Determine the [X, Y] coordinate at the center of the cell enclosing the given text.  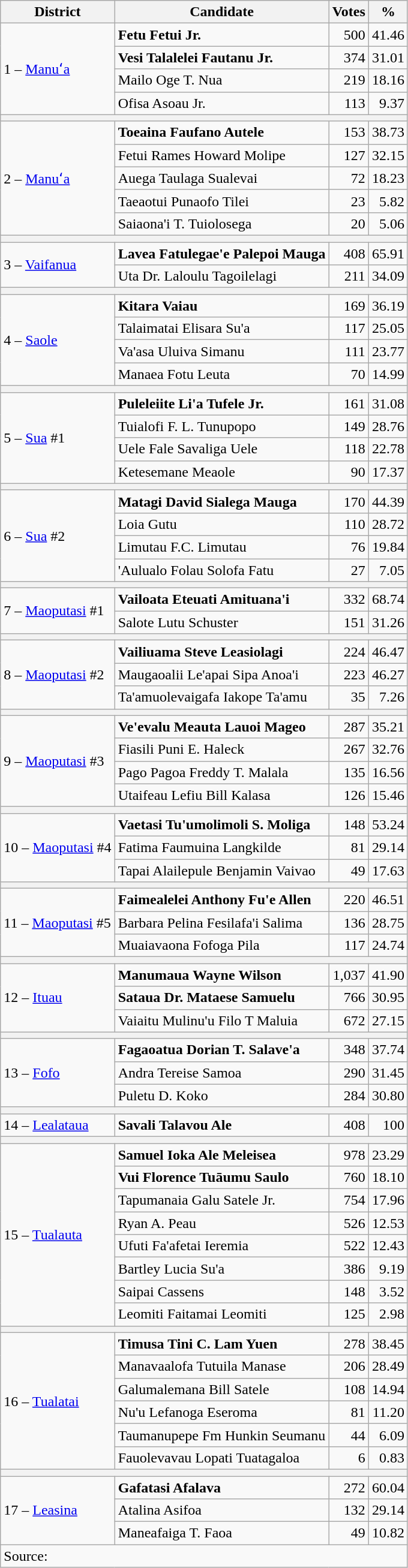
Auega Taulaga Sualevai [222, 178]
17.96 [388, 1200]
12.53 [388, 1223]
28.76 [388, 426]
14 – Lealataua [58, 1125]
12.43 [388, 1246]
Saipai Cassens [222, 1292]
24.74 [388, 946]
219 [349, 80]
41.90 [388, 975]
978 [349, 1154]
Fauolevavau Lopati Tuatagaloa [222, 1458]
18.10 [388, 1178]
110 [349, 524]
12 – Ituau [58, 998]
153 [349, 133]
127 [349, 155]
Savali Talavou Ale [222, 1125]
169 [349, 306]
Andra Tereise Samoa [222, 1073]
7.26 [388, 697]
68.74 [388, 600]
31.45 [388, 1073]
28.49 [388, 1367]
44.39 [388, 501]
44 [349, 1435]
754 [349, 1200]
19.84 [388, 547]
Tuialofi F. L. Tunupopo [222, 426]
278 [349, 1344]
170 [349, 501]
28.72 [388, 524]
672 [349, 1021]
526 [349, 1223]
126 [349, 795]
34.09 [388, 276]
4 – Saole [58, 340]
28.75 [388, 923]
Saiaona'i T. Tuiolosega [222, 224]
53.24 [388, 824]
Kitara Vaiau [222, 306]
17.37 [388, 472]
8 – Maoputasi #2 [58, 675]
Mailo Oge T. Nua [222, 80]
Puleleiite Li'a Tufele Jr. [222, 404]
6 [349, 1458]
Manumaua Wayne Wilson [222, 975]
Nu'u Lefanoga Eseroma [222, 1412]
223 [349, 675]
9.19 [388, 1269]
Vui Florence Tuāumu Saulo [222, 1178]
284 [349, 1096]
272 [349, 1488]
206 [349, 1367]
136 [349, 923]
38.73 [388, 133]
46.27 [388, 675]
Candidate [222, 12]
Ta'amuolevaigafa Iakope Ta'amu [222, 697]
6.09 [388, 1435]
Faimealelei Anthony Fu'e Allen [222, 900]
18.16 [388, 80]
Lavea Fatulegae'e Palepoi Mauga [222, 254]
Bartley Lucia Su'a [222, 1269]
31.01 [388, 58]
386 [349, 1269]
46.47 [388, 652]
Manaea Fotu Leuta [222, 374]
46.51 [388, 900]
16.56 [388, 772]
30.95 [388, 998]
Leomiti Faitamai Leomiti [222, 1314]
267 [349, 750]
Matagi David Sialega Mauga [222, 501]
37.74 [388, 1050]
31.26 [388, 622]
Fetu Fetui Jr. [222, 35]
161 [349, 404]
Timusa Tini C. Lam Yuen [222, 1344]
Maugaoalii Le'apai Sipa Anoa'i [222, 675]
7.05 [388, 570]
27.15 [388, 1021]
100 [388, 1125]
Gafatasi Afalava [222, 1488]
760 [349, 1178]
5.06 [388, 224]
32.76 [388, 750]
Fetui Rames Howard Molipe [222, 155]
2.98 [388, 1314]
Fagaoatua Dorian T. Salave'a [222, 1050]
17.63 [388, 870]
211 [349, 276]
Vailiuama Steve Leasiolagi [222, 652]
Fiasili Puni E. Haleck [222, 750]
Sataua Dr. Mataese Samuelu [222, 998]
14.99 [388, 374]
348 [349, 1050]
374 [349, 58]
766 [349, 998]
Fatima Faumuina Langkilde [222, 847]
20 [349, 224]
15.46 [388, 795]
70 [349, 374]
118 [349, 449]
District [58, 12]
13 – Fofo [58, 1073]
76 [349, 547]
Galumalemana Bill Satele [222, 1389]
108 [349, 1389]
60.04 [388, 1488]
Loia Gutu [222, 524]
111 [349, 351]
220 [349, 900]
9 – Maoputasi #3 [58, 761]
Source: [204, 1556]
1,037 [349, 975]
Va'asa Uluiva Simanu [222, 351]
7 – Maoputasi #1 [58, 611]
Votes [349, 12]
151 [349, 622]
Vailoata Eteuati Amituana'i [222, 600]
Ve'evalu Meauta Lauoi Mageo [222, 727]
11 – Maoputasi #5 [58, 923]
36.19 [388, 306]
65.91 [388, 254]
0.83 [388, 1458]
332 [349, 600]
Salote Lutu Schuster [222, 622]
135 [349, 772]
1 – Manuʻa [58, 69]
Pago Pagoa Freddy T. Malala [222, 772]
Manavaalofa Tutuila Manase [222, 1367]
5 – Sua #1 [58, 438]
Utaifeau Lefiu Bill Kalasa [222, 795]
290 [349, 1073]
35.21 [388, 727]
30.80 [388, 1096]
25.05 [388, 329]
Limutau F.C. Limutau [222, 547]
27 [349, 570]
149 [349, 426]
Atalina Asifoa [222, 1510]
125 [349, 1314]
'Aulualo Folau Solofa Fatu [222, 570]
Vaetasi Tu'umolimoli S. Moliga [222, 824]
Uele Fale Savaliga Uele [222, 449]
113 [349, 103]
23.77 [388, 351]
17 – Leasina [58, 1510]
6 – Sua #2 [58, 535]
90 [349, 472]
Barbara Pelina Fesilafa'i Salima [222, 923]
72 [349, 178]
32.15 [388, 155]
31.08 [388, 404]
Taeaotui Punaofo Tilei [222, 201]
3.52 [388, 1292]
Vaiaitu Mulinu'u Filo T Maluia [222, 1021]
Tapumanaia Galu Satele Jr. [222, 1200]
23 [349, 201]
Uta Dr. Laloulu Tagoilelagi [222, 276]
224 [349, 652]
500 [349, 35]
Vesi Talalelei Fautanu Jr. [222, 58]
132 [349, 1510]
22.78 [388, 449]
Ketesemane Meaole [222, 472]
3 – Vaifanua [58, 265]
522 [349, 1246]
2 – Manuʻa [58, 178]
% [388, 12]
Muaiavaona Fofoga Pila [222, 946]
15 – Tualauta [58, 1234]
14.94 [388, 1389]
23.29 [388, 1154]
10.82 [388, 1533]
9.37 [388, 103]
16 – Tualatai [58, 1401]
Puletu D. Koko [222, 1096]
11.20 [388, 1412]
Tapai Alailepule Benjamin Vaivao [222, 870]
Ofisa Asoau Jr. [222, 103]
Ufuti Fa'afetai Ieremia [222, 1246]
Talaimatai Elisara Su'a [222, 329]
10 – Maoputasi #4 [58, 847]
287 [349, 727]
Samuel Ioka Ale Meleisea [222, 1154]
38.45 [388, 1344]
18.23 [388, 178]
41.46 [388, 35]
Toeaina Faufano Autele [222, 133]
Ryan A. Peau [222, 1223]
5.82 [388, 201]
Maneafaiga T. Faoa [222, 1533]
35 [349, 697]
Taumanupepe Fm Hunkin Seumanu [222, 1435]
